Find where the given text appears and provide that cell's center as (x, y) coordinate. 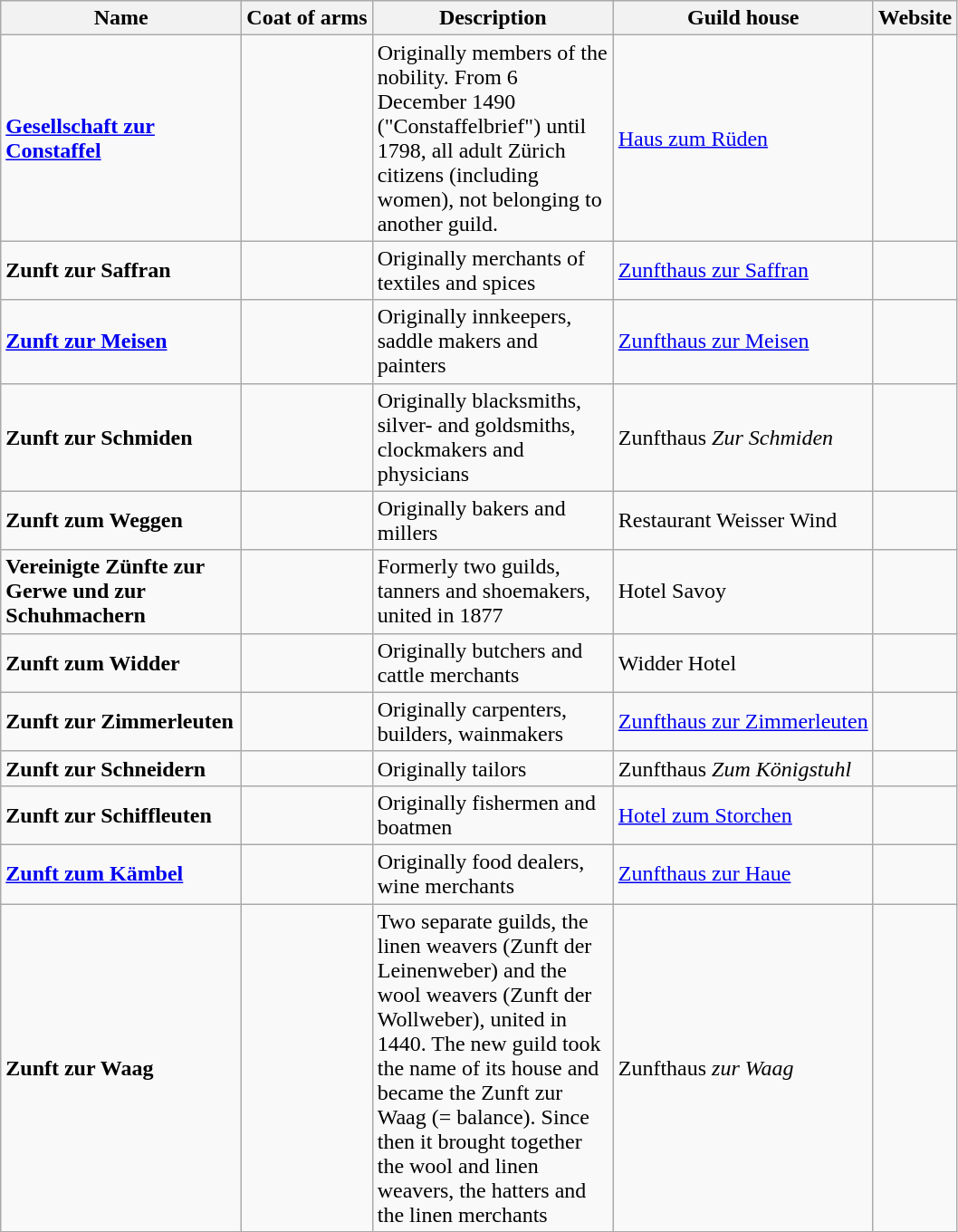
Zunft zur Meisen (121, 342)
Coat of arms (307, 18)
Guild house (742, 18)
Zunfthaus zur Waag (742, 1068)
Zunft zum Weggen (121, 520)
Vereinigte Zünfte zur Gerwe und zur Schuhmachern (121, 592)
Zunft zum Kämbel (121, 873)
Originally food dealers, wine merchants (493, 873)
Hotel Savoy (742, 592)
Originally tailors (493, 768)
Gesellschaft zur Constaffel (121, 138)
Zunfthaus Zur Schmiden (742, 437)
Zunft zur Zimmerleuten (121, 721)
Originally blacksmiths, silver- and goldsmiths, clockmakers and physicians (493, 437)
Zunft zur Schiffleuten (121, 815)
Zunfthaus zur Zimmerleuten (742, 721)
Zunft zur Schneidern (121, 768)
Haus zum Rüden (742, 138)
Name (121, 18)
Formerly two guilds, tanners and shoemakers, united in 1877 (493, 592)
Originally fishermen and boatmen (493, 815)
Originally butchers and cattle merchants (493, 663)
Restaurant Weisser Wind (742, 520)
Zunfthaus Zum Königstuhl (742, 768)
Zunfthaus zur Saffran (742, 270)
Zunfthaus zur Meisen (742, 342)
Originally carpenters, builders, wainmakers (493, 721)
Zunft zur Saffran (121, 270)
Originally innkeepers, saddle makers and painters (493, 342)
Hotel zum Storchen (742, 815)
Zunft zur Waag (121, 1068)
Zunft zum Widder (121, 663)
Description (493, 18)
Zunft zur Schmiden (121, 437)
Widder Hotel (742, 663)
Originally bakers and millers (493, 520)
Website (915, 18)
Originally merchants of textiles and spices (493, 270)
Zunfthaus zur Haue (742, 873)
